Return (x, y) of the center of cell containing provided text 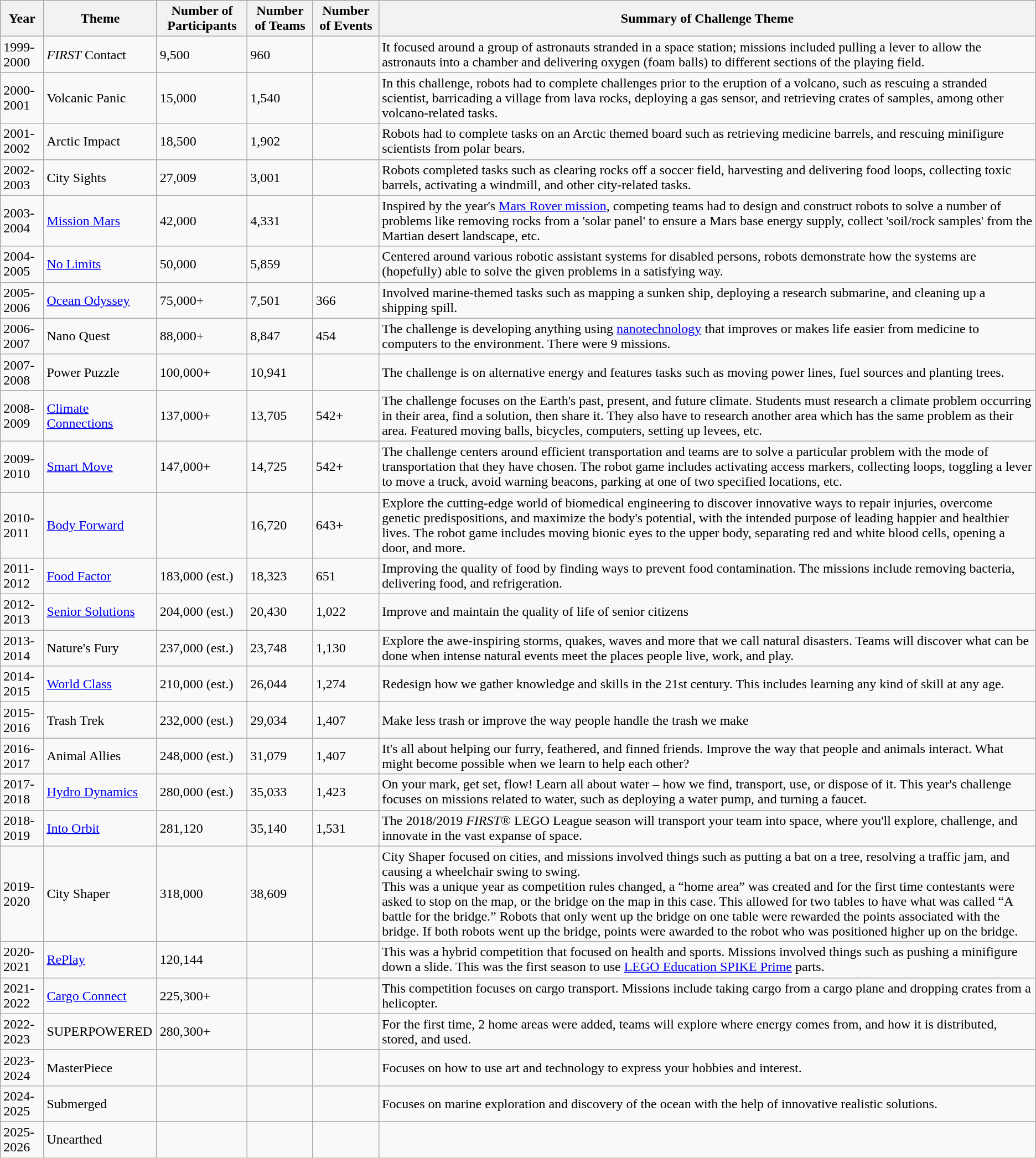
100,000+ (201, 372)
Into Orbit (100, 828)
1,274 (345, 684)
MasterPiece (100, 1068)
World Class (100, 684)
Cargo Connect (100, 996)
454 (345, 336)
2021-2022 (22, 996)
2018-2019 (22, 828)
Power Puzzle (100, 372)
Arctic Impact (100, 142)
88,000+ (201, 336)
29,034 (280, 720)
16,720 (280, 526)
248,000 (est.) (201, 756)
2010-2011 (22, 526)
183,000 (est.) (201, 577)
RePlay (100, 959)
366 (345, 300)
204,000 (est.) (201, 612)
2009-2010 (22, 466)
1,531 (345, 828)
960 (280, 54)
Smart Move (100, 466)
Number of Participants (201, 19)
Involved marine-themed tasks such as mapping a sunken ship, deploying a research submarine, and cleaning up a shipping spill. (707, 300)
35,140 (280, 828)
No Limits (100, 264)
42,000 (201, 221)
Focuses on how to use art and technology to express your hobbies and interest. (707, 1068)
Volcanic Panic (100, 98)
35,033 (280, 792)
2007-2008 (22, 372)
2002-2003 (22, 177)
2022-2023 (22, 1031)
20,430 (280, 612)
237,000 (est.) (201, 648)
15,000 (201, 98)
Redesign how we gather knowledge and skills in the 21st century. This includes learning any kind of skill at any age. (707, 684)
2016-2017 (22, 756)
2023-2024 (22, 1068)
Mission Mars (100, 221)
18,500 (201, 142)
280,300+ (201, 1031)
2012-2013 (22, 612)
2013-2014 (22, 648)
23,748 (280, 648)
7,501 (280, 300)
Submerged (100, 1103)
10,941 (280, 372)
Trash Trek (100, 720)
147,000+ (201, 466)
643+ (345, 526)
26,044 (280, 684)
225,300+ (201, 996)
2017-2018 (22, 792)
18,323 (280, 577)
Senior Solutions (100, 612)
1,540 (280, 98)
FIRST Contact (100, 54)
14,725 (280, 466)
Ocean Odyssey (100, 300)
Make less trash or improve the way people handle the trash we make (707, 720)
120,144 (201, 959)
Number of Teams (280, 19)
38,609 (280, 894)
Nature's Fury (100, 648)
1,130 (345, 648)
Improve and maintain the quality of life of senior citizens (707, 612)
Unearthed (100, 1140)
2025-2026 (22, 1140)
2008-2009 (22, 416)
210,000 (est.) (201, 684)
3,001 (280, 177)
2015-2016 (22, 720)
1,902 (280, 142)
13,705 (280, 416)
The challenge is on alternative energy and features tasks such as moving power lines, fuel sources and planting trees. (707, 372)
1,423 (345, 792)
2001-2002 (22, 142)
27,009 (201, 177)
1999-2000 (22, 54)
5,859 (280, 264)
2004-2005 (22, 264)
Climate Connections (100, 416)
31,079 (280, 756)
City Shaper (100, 894)
Theme (100, 19)
50,000 (201, 264)
Robots had to complete tasks on an Arctic themed board such as retrieving medicine barrels, and rescuing minifigure scientists from polar bears. (707, 142)
2019-2020 (22, 894)
137,000+ (201, 416)
Hydro Dynamics (100, 792)
8,847 (280, 336)
SUPERPOWERED (100, 1031)
Focuses on marine exploration and discovery of the ocean with the help of innovative realistic solutions. (707, 1103)
281,120 (201, 828)
Year (22, 19)
Body Forward (100, 526)
Nano Quest (100, 336)
318,000 (201, 894)
City Sights (100, 177)
Summary of Challenge Theme (707, 19)
This competition focuses on cargo transport. Missions include taking cargo from a cargo plane and dropping crates from a helicopter. (707, 996)
2011-2012 (22, 577)
For the first time, 2 home areas were added, teams will explore where energy comes from, and how it is distributed, stored, and used. (707, 1031)
2006-2007 (22, 336)
75,000+ (201, 300)
Food Factor (100, 577)
Number of Events (345, 19)
2005-2006 (22, 300)
Animal Allies (100, 756)
651 (345, 577)
1,022 (345, 612)
4,331 (280, 221)
2020-2021 (22, 959)
280,000 (est.) (201, 792)
2003-2004 (22, 221)
2024-2025 (22, 1103)
9,500 (201, 54)
2000-2001 (22, 98)
232,000 (est.) (201, 720)
2014-2015 (22, 684)
